Find where the given text appears and provide that cell's center as [X, Y] coordinate. 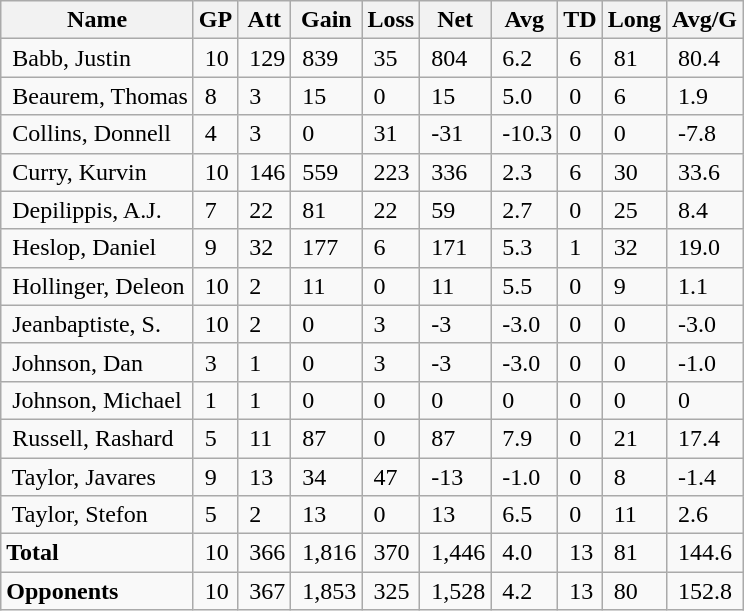
144.6 [705, 553]
370 [391, 553]
Long [634, 20]
1.9 [705, 96]
152.8 [705, 591]
7.9 [524, 438]
7 [215, 210]
8.4 [705, 210]
5.3 [524, 248]
146 [264, 172]
2.7 [524, 210]
59 [456, 210]
Collins, Donnell [98, 134]
Total [98, 553]
-31 [456, 134]
Taylor, Javares [98, 477]
25 [634, 210]
35 [391, 58]
Johnson, Michael [98, 400]
Jeanbaptiste, S. [98, 324]
6.2 [524, 58]
Gain [326, 20]
Net [456, 20]
6.5 [524, 515]
47 [391, 477]
223 [391, 172]
1,816 [326, 553]
804 [456, 58]
33.6 [705, 172]
1,853 [326, 591]
-1.4 [705, 477]
336 [456, 172]
Opponents [98, 591]
TD [580, 20]
Avg [524, 20]
Curry, Kurvin [98, 172]
2.3 [524, 172]
171 [456, 248]
21 [634, 438]
Name [98, 20]
-13 [456, 477]
19.0 [705, 248]
559 [326, 172]
Babb, Justin [98, 58]
366 [264, 553]
1.1 [705, 286]
325 [391, 591]
Loss [391, 20]
1,446 [456, 553]
4 [215, 134]
Depilippis, A.J. [98, 210]
31 [391, 134]
17.4 [705, 438]
Avg/G [705, 20]
30 [634, 172]
2.6 [705, 515]
Beaurem, Thomas [98, 96]
177 [326, 248]
839 [326, 58]
5.5 [524, 286]
-7.8 [705, 134]
5.0 [524, 96]
Russell, Rashard [98, 438]
GP [215, 20]
1,528 [456, 591]
-10.3 [524, 134]
367 [264, 591]
129 [264, 58]
4.2 [524, 591]
Johnson, Dan [98, 362]
Hollinger, Deleon [98, 286]
80 [634, 591]
Heslop, Daniel [98, 248]
34 [326, 477]
Att [264, 20]
4.0 [524, 553]
80.4 [705, 58]
Taylor, Stefon [98, 515]
